Return the (x, y) coordinate for the center point of the cell that contains the specified text.  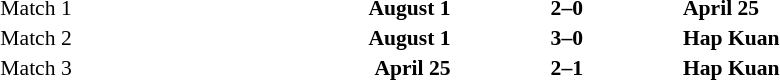
August 1 (264, 38)
3–0 (567, 38)
